For the text-containing cell, return its midpoint in (X, Y) coordinate format. 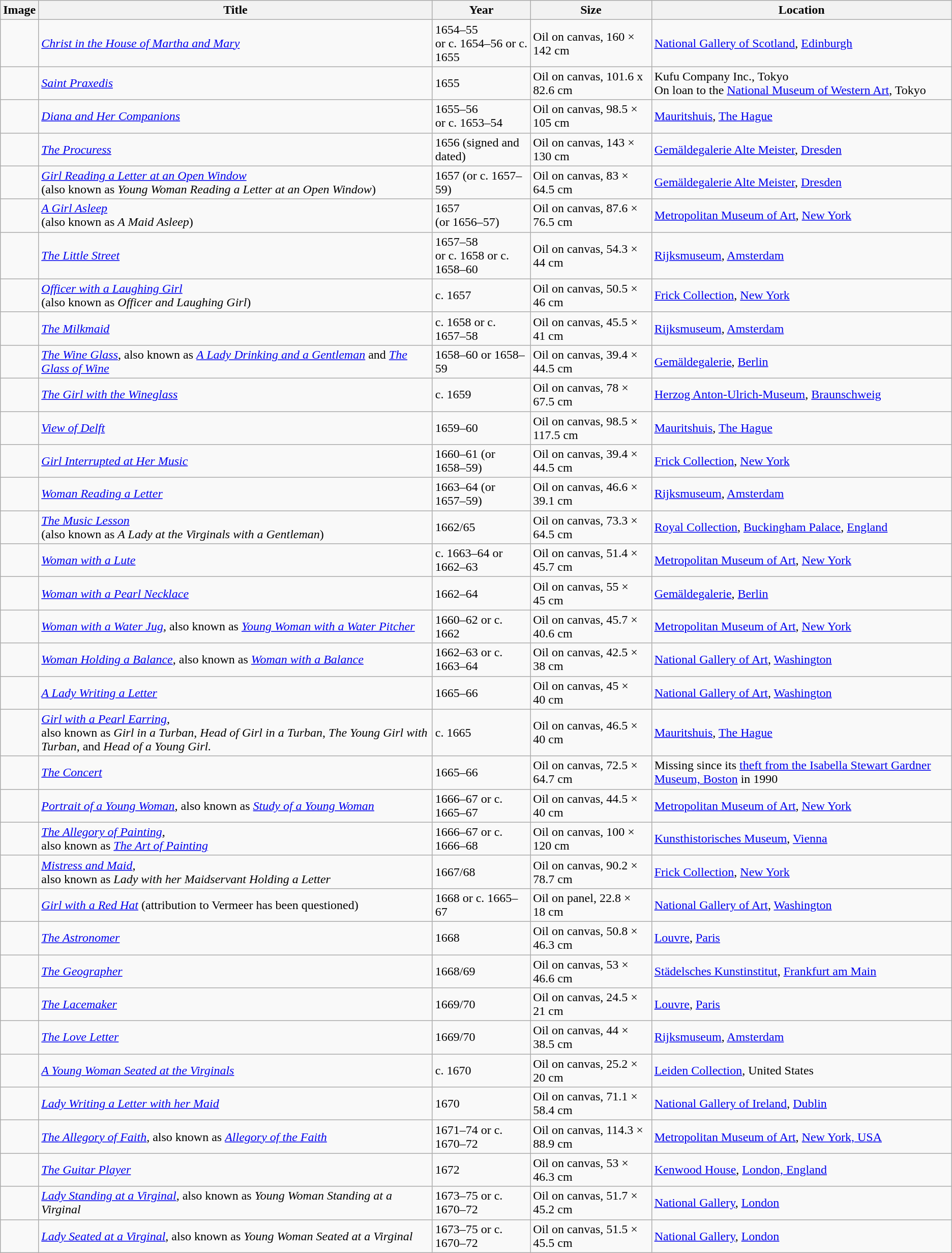
Oil on canvas, 53 × 46.6 cm (591, 971)
Oil on canvas, 51.4 × 45.7 cm (591, 561)
Lady Seated at a Virginal, also known as Young Woman Seated at a Virginal (235, 1236)
1657–58 or c. 1658 or c. 1658–60 (481, 255)
The Allegory of Painting, also known as The Art of Painting (235, 838)
Christ in the House of Martha and Mary (235, 43)
Woman with a Pearl Necklace (235, 593)
Size (591, 10)
Missing since its theft from the Isabella Stewart Gardner Museum, Boston in 1990 (801, 772)
1662/65 (481, 527)
Girl with a Pearl Earring, also known as Girl in a Turban, Head of Girl in a Turban, The Young Girl with Turban, and Head of a Young Girl. (235, 733)
Title (235, 10)
A Girl Asleep (also known as A Maid Asleep) (235, 216)
Portrait of a Young Woman, also known as Study of a Young Woman (235, 806)
The Lacemaker (235, 1004)
1667/68 (481, 872)
Girl with a Red Hat (attribution to Vermeer has been questioned) (235, 905)
Woman with a Lute (235, 561)
Lady Standing at a Virginal, also known as Young Woman Standing at a Virginal (235, 1203)
A Lady Writing a Letter (235, 693)
Oil on canvas, 50.5 × 46 cm (591, 295)
1655–56 or c. 1653–54 (481, 116)
The Love Letter (235, 1038)
1662–64 (481, 593)
The Girl with the Wineglass (235, 395)
Oil on canvas, 73.3 × 64.5 cm (591, 527)
Oil on canvas, 114.3 × 88.9 cm (591, 1137)
1668/69 (481, 971)
Oil on canvas, 44.5 × 40 cm (591, 806)
Oil on canvas, 160 × 142 cm (591, 43)
1666–67 or c. 1665–67 (481, 806)
Location (801, 10)
Metropolitan Museum of Art, New York, USA (801, 1137)
1663–64 (or 1657–59) (481, 494)
View of Delft (235, 427)
Oil on canvas, 51.5 × 45.5 cm (591, 1236)
Oil on canvas, 100 × 120 cm (591, 838)
Oil on canvas, 98.5 × 105 cm (591, 116)
1660–61 (or 1658–59) (481, 461)
Oil on canvas, 72.5 × 64.7 cm (591, 772)
Saint Praxedis (235, 83)
Oil on canvas, 44 × 38.5 cm (591, 1038)
National Gallery of Ireland, Dublin (801, 1104)
Oil on canvas, 90.2 × 78.7 cm (591, 872)
The Little Street (235, 255)
Royal Collection, Buckingham Palace, England (801, 527)
The Wine Glass, also known as A Lady Drinking and a Gentleman and The Glass of Wine (235, 361)
1662–63 or c. 1663–64 (481, 659)
Herzog Anton-Ulrich-Museum, Braunschweig (801, 395)
Woman Reading a Letter (235, 494)
Woman with a Water Jug, also known as Young Woman with a Water Pitcher (235, 627)
1670 (481, 1104)
c. 1658 or c. 1657–58 (481, 329)
Officer with a Laughing Girl (also known as Officer and Laughing Girl) (235, 295)
c. 1670 (481, 1070)
The Allegory of Faith, also known as Allegory of the Faith (235, 1137)
Oil on canvas, 45.7 × 40.6 cm (591, 627)
The Guitar Player (235, 1170)
Girl Interrupted at Her Music (235, 461)
c. 1663–64 or 1662–63 (481, 561)
Oil on canvas, 87.6 × 76.5 cm (591, 216)
Kunsthistorisches Museum, Vienna (801, 838)
Oil on canvas, 45.5 × 41 cm (591, 329)
The Procuress (235, 150)
1658–60 or 1658–59 (481, 361)
Year (481, 10)
The Concert (235, 772)
Oil on canvas, 42.5 × 38 cm (591, 659)
The Milkmaid (235, 329)
1671–74 or c. 1670–72 (481, 1137)
Oil on panel, 22.8 × 18 cm (591, 905)
Oil on canvas, 83 × 64.5 cm (591, 182)
Girl Reading a Letter at an Open Window (also known as Young Woman Reading a Letter at an Open Window) (235, 182)
c. 1665 (481, 733)
Oil on canvas, 98.5 × 117.5 cm (591, 427)
Städelsches Kunstinstitut, Frankfurt am Main (801, 971)
National Gallery of Scotland, Edinburgh (801, 43)
Kufu Company Inc., Tokyo On loan to the National Museum of Western Art, Tokyo (801, 83)
1657 (or c. 1657–59) (481, 182)
1654–55 or c. 1654–56 or c. 1655 (481, 43)
Oil on canvas, 45 × 40 cm (591, 693)
1668 or c. 1665–67 (481, 905)
Oil on canvas, 46.5 × 40 cm (591, 733)
1659–60 (481, 427)
A Young Woman Seated at the Virginals (235, 1070)
Oil on canvas, 46.6 × 39.1 cm (591, 494)
Oil on canvas, 50.8 × 46.3 cm (591, 938)
1655 (481, 83)
Diana and Her Companions (235, 116)
Image (19, 10)
Oil on canvas, 24.5 × 21 cm (591, 1004)
1660–62 or c. 1662 (481, 627)
Kenwood House, London, England (801, 1170)
1668 (481, 938)
Oil on canvas, 51.7 × 45.2 cm (591, 1203)
Woman Holding a Balance, also known as Woman with a Balance (235, 659)
The Geographer (235, 971)
Oil on canvas, 143 × 130 cm (591, 150)
Oil on canvas, 101.6 x 82.6 cm (591, 83)
Oil on canvas, 53 × 46.3 cm (591, 1170)
Leiden Collection, United States (801, 1070)
1657 (or 1656–57) (481, 216)
Oil on canvas, 54.3 × 44 cm (591, 255)
Lady Writing a Letter with her Maid (235, 1104)
1666–67 or c. 1666–68 (481, 838)
Oil on canvas, 71.1 × 58.4 cm (591, 1104)
Mistress and Maid, also known as Lady with her Maidservant Holding a Letter (235, 872)
c. 1657 (481, 295)
c. 1659 (481, 395)
Oil on canvas, 55 × 45 cm (591, 593)
1656 (signed and dated) (481, 150)
The Music Lesson (also known as A Lady at the Virginals with a Gentleman) (235, 527)
1672 (481, 1170)
Oil on canvas, 78 × 67.5 cm (591, 395)
The Astronomer (235, 938)
Oil on canvas, 25.2 × 20 cm (591, 1070)
